Identify which cell holds the provided text, then report its [x, y] central coordinate. 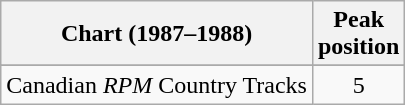
Canadian RPM Country Tracks [157, 85]
Chart (1987–1988) [157, 34]
Peakposition [358, 34]
5 [358, 85]
